Detect which cell encompasses the target text, then output its (x, y) center coordinate. 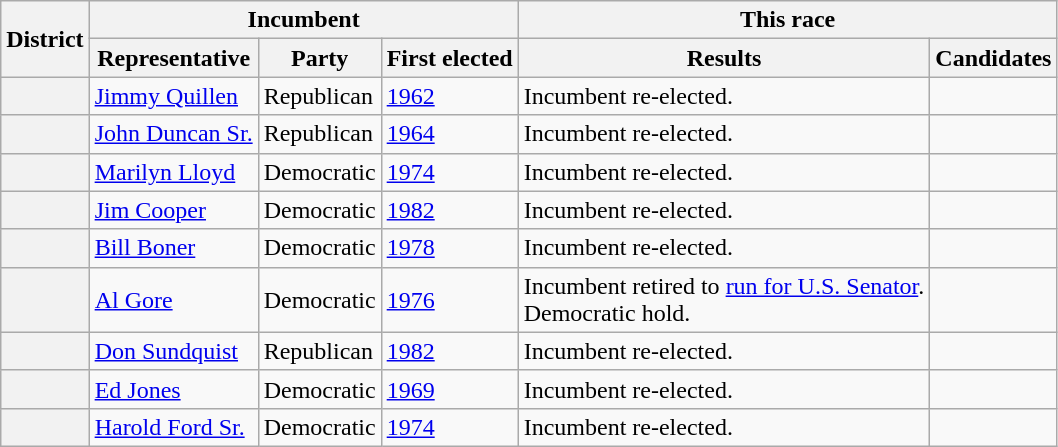
Jimmy Quillen (174, 96)
Ed Jones (174, 389)
District (45, 39)
This race (788, 20)
Party (320, 58)
Candidates (994, 58)
Representative (174, 58)
Don Sundquist (174, 351)
1978 (450, 248)
John Duncan Sr. (174, 134)
1969 (450, 389)
Marilyn Lloyd (174, 172)
1962 (450, 96)
1976 (450, 300)
1964 (450, 134)
Jim Cooper (174, 210)
Incumbent retired to run for U.S. Senator.Democratic hold. (724, 300)
Results (724, 58)
Bill Boner (174, 248)
Incumbent (304, 20)
Al Gore (174, 300)
First elected (450, 58)
Harold Ford Sr. (174, 427)
